Extract the [x, y] coordinate from the center of the cell holding the provided text.  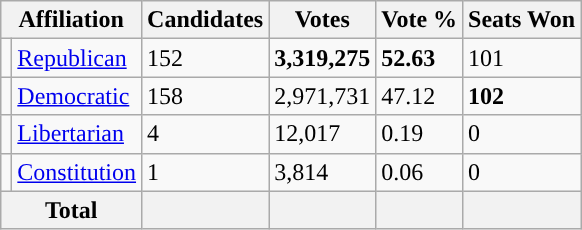
152 [206, 58]
52.63 [420, 58]
0.19 [420, 134]
Libertarian [77, 134]
3,319,275 [322, 58]
Democratic [77, 96]
158 [206, 96]
2,971,731 [322, 96]
Candidates [206, 20]
Republican [77, 58]
12,017 [322, 134]
Total [72, 210]
0.06 [420, 172]
101 [522, 58]
Constitution [77, 172]
Vote % [420, 20]
102 [522, 96]
4 [206, 134]
Votes [322, 20]
47.12 [420, 96]
1 [206, 172]
Affiliation [72, 20]
Seats Won [522, 20]
3,814 [322, 172]
